Output the [x, y] coordinate of the center of the cell containing the given text.  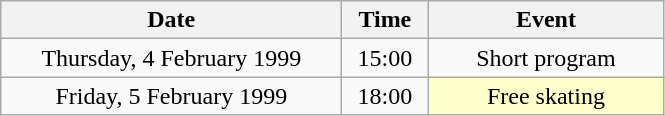
18:00 [385, 96]
Friday, 5 February 1999 [172, 96]
Event [546, 20]
Thursday, 4 February 1999 [172, 58]
Time [385, 20]
Date [172, 20]
Short program [546, 58]
Free skating [546, 96]
15:00 [385, 58]
